Search for the cell housing the specified text and yield its (X, Y) center coordinate. 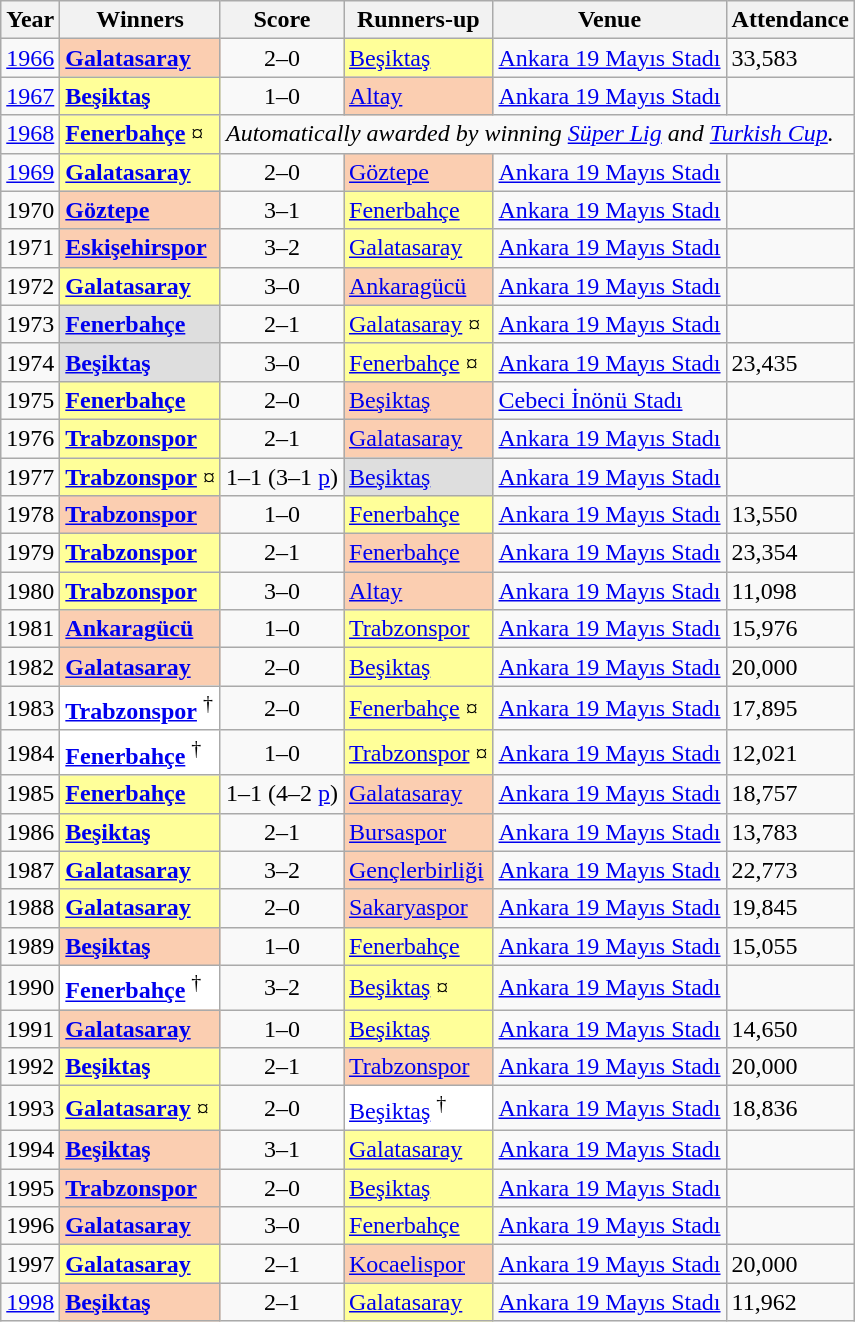
1989 (30, 946)
1967 (30, 96)
1998 (30, 1302)
1996 (30, 1226)
1987 (30, 870)
Winners (140, 20)
1993 (30, 1108)
23,435 (790, 362)
Gençlerbirliği (419, 870)
Automatically awarded by winning Süper Lig and Turkish Cup. (537, 134)
18,757 (790, 794)
1977 (30, 477)
1–1 (3–1 p) (282, 477)
1997 (30, 1264)
18,836 (790, 1108)
1980 (30, 591)
1975 (30, 400)
1972 (30, 286)
Trabzonspor † (140, 708)
Year (30, 20)
11,098 (790, 591)
1985 (30, 794)
13,783 (790, 832)
Attendance (790, 20)
1995 (30, 1188)
22,773 (790, 870)
15,055 (790, 946)
1978 (30, 515)
1981 (30, 629)
Sakaryaspor (419, 908)
Score (282, 20)
1990 (30, 988)
1970 (30, 210)
1984 (30, 752)
1973 (30, 324)
Beşiktaş † (419, 1108)
1969 (30, 172)
12,021 (790, 752)
19,845 (790, 908)
1966 (30, 58)
Runners-up (419, 20)
Beşiktaş ¤ (419, 988)
Bursaspor (419, 832)
15,976 (790, 629)
Eskişehirspor (140, 248)
1979 (30, 553)
1994 (30, 1150)
1991 (30, 1029)
13,550 (790, 515)
1976 (30, 438)
1983 (30, 708)
1968 (30, 134)
14,650 (790, 1029)
Kocaelispor (419, 1264)
33,583 (790, 58)
1–1 (4–2 p) (282, 794)
17,895 (790, 708)
11,962 (790, 1302)
1974 (30, 362)
1992 (30, 1067)
23,354 (790, 553)
1988 (30, 908)
1986 (30, 832)
Venue (610, 20)
1982 (30, 667)
Cebeci İnönü Stadı (610, 400)
1971 (30, 248)
